Capture the cell that displays the provided text and extract its (X, Y) central coordinate. 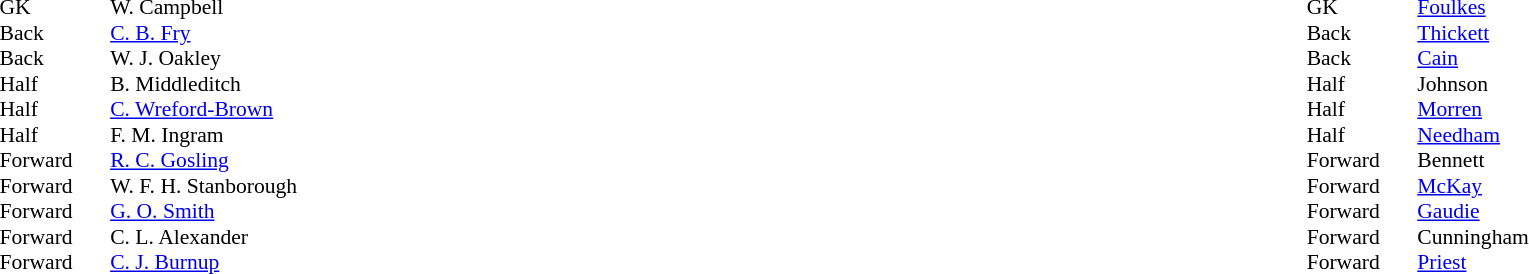
Needham (1473, 135)
Gaudie (1473, 211)
Bennett (1473, 161)
B. Middleditch (204, 84)
McKay (1473, 186)
F. M. Ingram (204, 135)
C. B. Fry (204, 33)
Johnson (1473, 84)
C. L. Alexander (204, 237)
Thickett (1473, 33)
R. C. Gosling (204, 161)
W. F. H. Stanborough (204, 186)
Morren (1473, 109)
Cain (1473, 59)
W. J. Oakley (204, 59)
Cunningham (1473, 237)
C. Wreford-Brown (204, 109)
G. O. Smith (204, 211)
